For the text-containing cell, return its midpoint in (x, y) coordinate format. 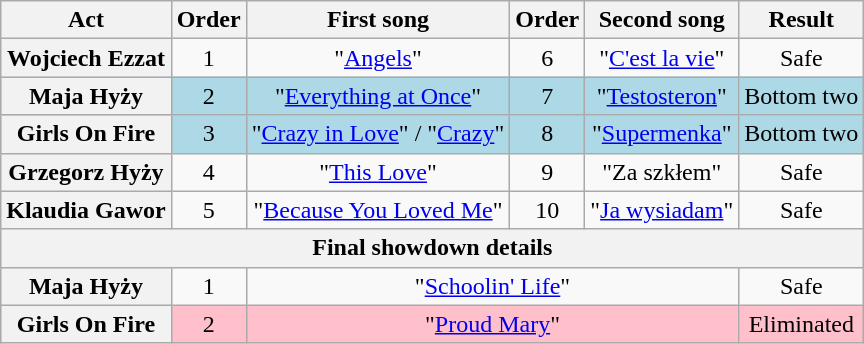
"Schoolin' Life" (492, 286)
First song (378, 20)
"Proud Mary" (492, 324)
"Everything at Once" (378, 96)
Second song (662, 20)
Result (802, 20)
Act (86, 20)
"This Love" (378, 172)
"Because You Loved Me" (378, 210)
"Za szkłem" (662, 172)
4 (208, 172)
10 (548, 210)
"Supermenka" (662, 134)
9 (548, 172)
"Testosteron" (662, 96)
5 (208, 210)
Eliminated (802, 324)
Final showdown details (432, 248)
Wojciech Ezzat (86, 58)
"Ja wysiadam" (662, 210)
6 (548, 58)
Grzegorz Hyży (86, 172)
Klaudia Gawor (86, 210)
"Angels" (378, 58)
"Crazy in Love" / "Crazy" (378, 134)
"C'est la vie" (662, 58)
8 (548, 134)
7 (548, 96)
3 (208, 134)
